Extract the (x, y) coordinate from the center of the cell holding the provided text.  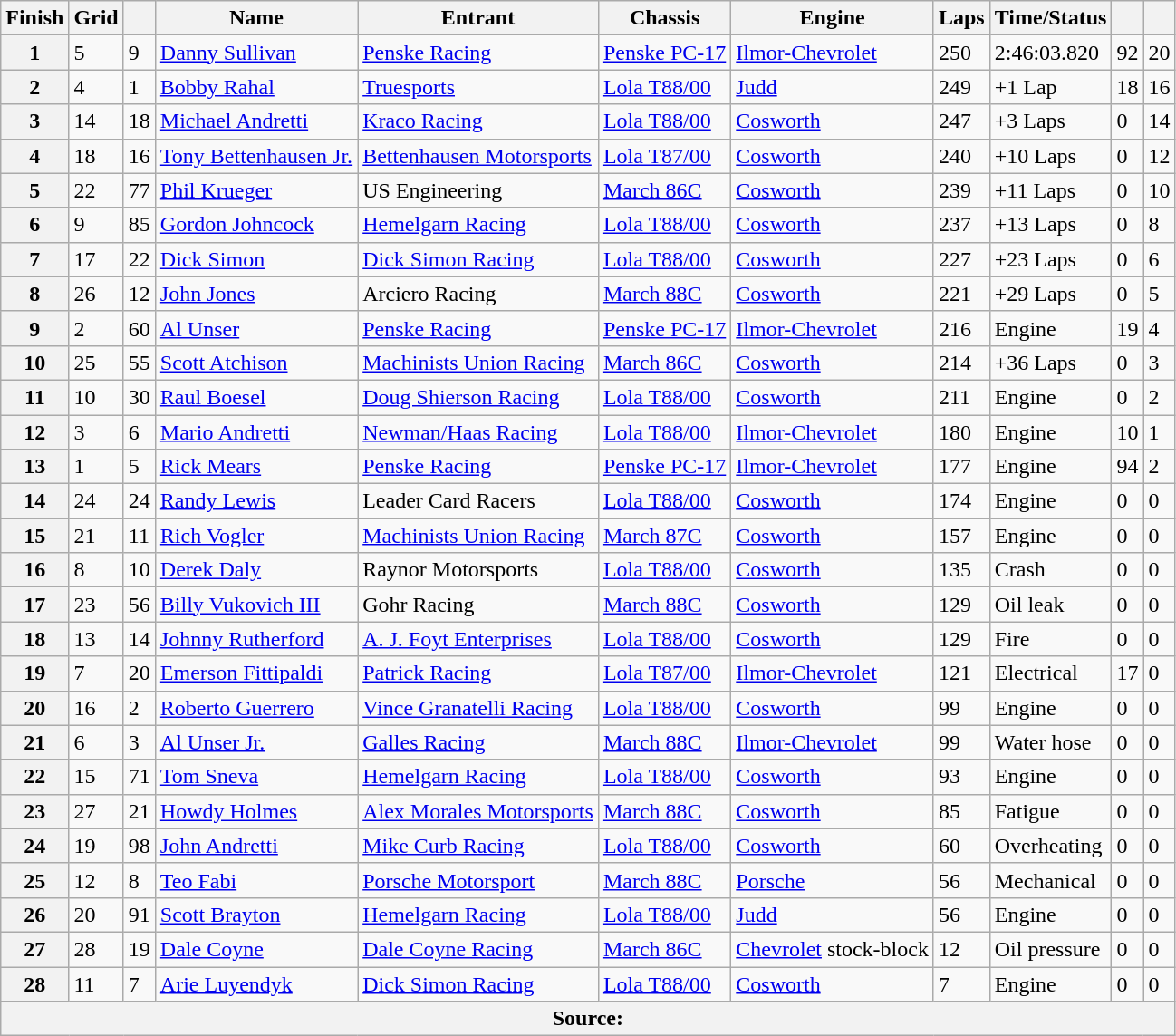
Raynor Motorsports (478, 570)
Crash (1051, 570)
Alex Morales Motorsports (478, 811)
Arciero Racing (478, 294)
Galles Racing (478, 742)
Oil leak (1051, 605)
Al Unser Jr. (255, 742)
Chevrolet stock-block (833, 949)
247 (961, 121)
Rich Vogler (255, 536)
+13 Laps (1051, 225)
US Engineering (478, 190)
121 (961, 673)
Overheating (1051, 846)
Tony Bettenhausen Jr. (255, 156)
Doug Shierson Racing (478, 397)
+29 Laps (1051, 294)
+3 Laps (1051, 121)
Chassis (664, 18)
Tom Sneva (255, 777)
211 (961, 397)
93 (961, 777)
Dale Coyne (255, 949)
+11 Laps (1051, 190)
+1 Lap (1051, 87)
A. J. Foyt Enterprises (478, 639)
Gordon Johncock (255, 225)
Kraco Racing (478, 121)
Entrant (478, 18)
Dale Coyne Racing (478, 949)
239 (961, 190)
Emerson Fittipaldi (255, 673)
Fire (1051, 639)
Phil Krueger (255, 190)
Leader Card Racers (478, 501)
91 (140, 915)
Dick Simon (255, 259)
Scott Atchison (255, 363)
77 (140, 190)
Johnny Rutherford (255, 639)
+23 Laps (1051, 259)
Water hose (1051, 742)
Mike Curb Racing (478, 846)
240 (961, 156)
Roberto Guerrero (255, 708)
216 (961, 328)
Laps (961, 18)
Truesports (478, 87)
Raul Boesel (255, 397)
Scott Brayton (255, 915)
Mechanical (1051, 880)
94 (1127, 467)
157 (961, 536)
Teo Fabi (255, 880)
+10 Laps (1051, 156)
227 (961, 259)
71 (140, 777)
Arie Luyendyk (255, 983)
55 (140, 363)
Time/Status (1051, 18)
249 (961, 87)
174 (961, 501)
135 (961, 570)
Finish (34, 18)
30 (140, 397)
Randy Lewis (255, 501)
Billy Vukovich III (255, 605)
237 (961, 225)
Newman/Haas Racing (478, 432)
Bobby Rahal (255, 87)
98 (140, 846)
Patrick Racing (478, 673)
Porsche Motorsport (478, 880)
Source: (588, 1019)
Grid (96, 18)
+36 Laps (1051, 363)
92 (1127, 53)
Electrical (1051, 673)
Bettenhausen Motorsports (478, 156)
Name (255, 18)
Oil pressure (1051, 949)
177 (961, 467)
March 87C (664, 536)
180 (961, 432)
Vince Granatelli Racing (478, 708)
Danny Sullivan (255, 53)
Derek Daly (255, 570)
Rick Mears (255, 467)
Al Unser (255, 328)
John Andretti (255, 846)
214 (961, 363)
221 (961, 294)
250 (961, 53)
Porsche (833, 880)
2:46:03.820 (1051, 53)
Gohr Racing (478, 605)
Mario Andretti (255, 432)
Michael Andretti (255, 121)
Howdy Holmes (255, 811)
John Jones (255, 294)
Fatigue (1051, 811)
